Identify which cell holds the provided text, then report its (x, y) central coordinate. 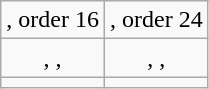
, order 16 (53, 20)
, order 24 (156, 20)
